Capture the cell that displays the provided text and extract its [X, Y] central coordinate. 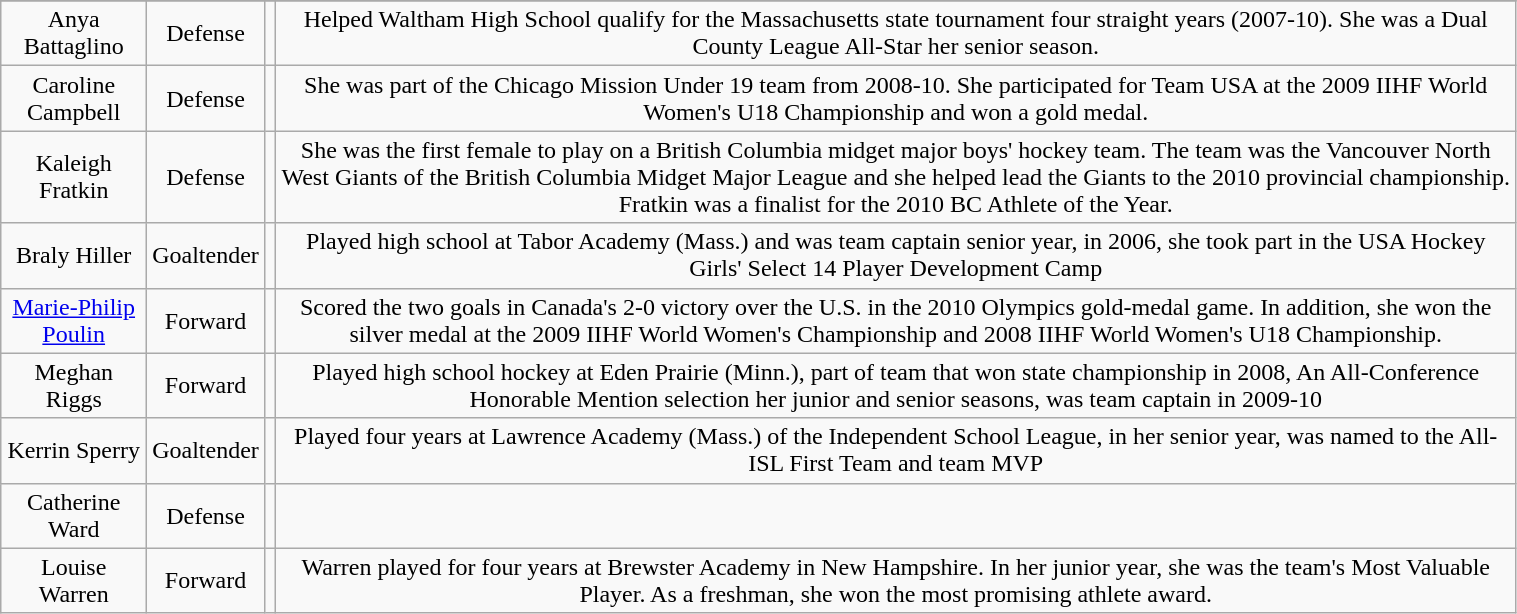
Marie-Philip Poulin [74, 320]
Caroline Campbell [74, 98]
Anya Battaglino [74, 34]
Kaleigh Fratkin [74, 177]
Kerrin Sperry [74, 450]
Meghan Riggs [74, 386]
Braly Hiller [74, 256]
Catherine Ward [74, 516]
Played four years at Lawrence Academy (Mass.) of the Independent School League, in her senior year, was named to the All-ISL First Team and team MVP [896, 450]
Louise Warren [74, 580]
